Output the (X, Y) coordinate of the center of the cell containing the given text.  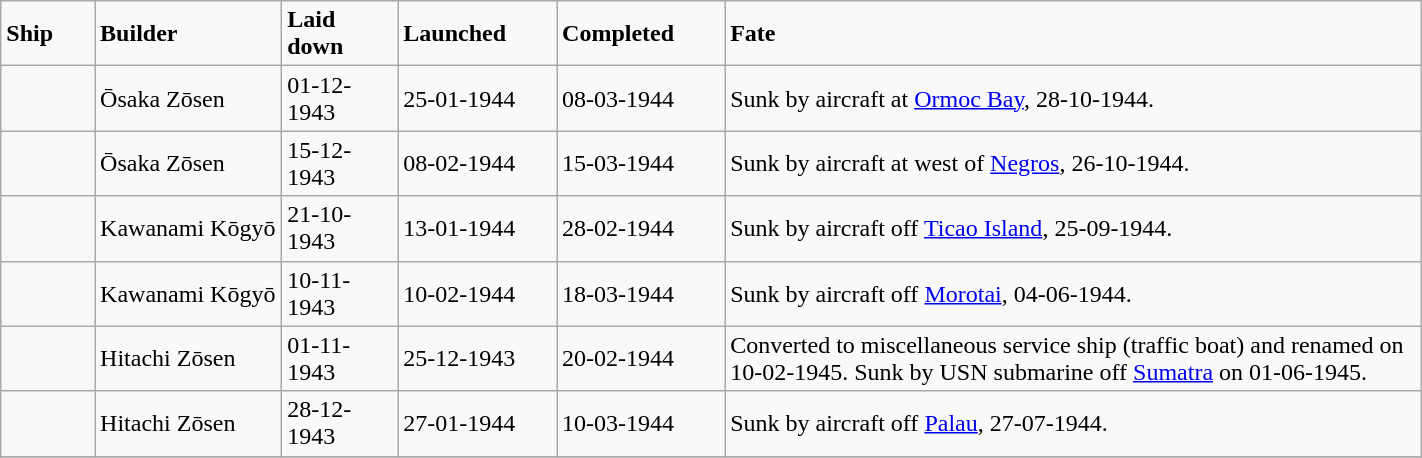
08-03-1944 (641, 98)
01-11-1943 (340, 358)
01-12-1943 (340, 98)
18-03-1944 (641, 294)
25-12-1943 (478, 358)
Fate (1074, 34)
13-01-1944 (478, 228)
Laid down (340, 34)
Launched (478, 34)
Sunk by aircraft at west of Negros, 26-10-1944. (1074, 164)
27-01-1944 (478, 424)
28-02-1944 (641, 228)
10-11-1943 (340, 294)
15-12-1943 (340, 164)
Converted to miscellaneous service ship (traffic boat) and renamed on 10-02-1945. Sunk by USN submarine off Sumatra on 01-06-1945. (1074, 358)
28-12-1943 (340, 424)
20-02-1944 (641, 358)
Sunk by aircraft off Ticao Island, 25-09-1944. (1074, 228)
Sunk by aircraft off Palau, 27-07-1944. (1074, 424)
Completed (641, 34)
Builder (188, 34)
10-02-1944 (478, 294)
25-01-1944 (478, 98)
15-03-1944 (641, 164)
08-02-1944 (478, 164)
10-03-1944 (641, 424)
Sunk by aircraft off Morotai, 04-06-1944. (1074, 294)
Ship (48, 34)
Sunk by aircraft at Ormoc Bay, 28-10-1944. (1074, 98)
21-10-1943 (340, 228)
